Pinpoint the cell where the given text exists, returning its [X, Y] midpoint coordinate. 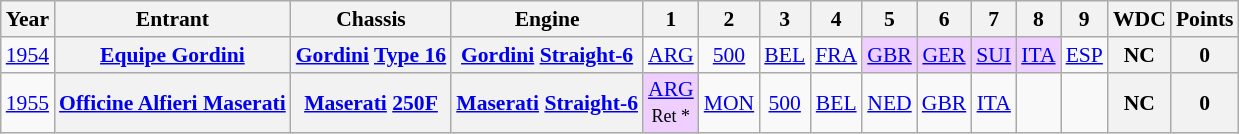
NED [890, 102]
WDC [1140, 19]
8 [1038, 19]
Officine Alfieri Maserati [172, 102]
ARGRet * [671, 102]
Entrant [172, 19]
Engine [547, 19]
1 [671, 19]
4 [836, 19]
1954 [28, 55]
FRA [836, 55]
Points [1205, 19]
7 [994, 19]
SUI [994, 55]
3 [784, 19]
ARG [671, 55]
GER [944, 55]
Maserati 250F [371, 102]
Gordini Straight-6 [547, 55]
ESP [1084, 55]
2 [730, 19]
Equipe Gordini [172, 55]
Chassis [371, 19]
6 [944, 19]
9 [1084, 19]
1955 [28, 102]
Gordini Type 16 [371, 55]
Maserati Straight-6 [547, 102]
MON [730, 102]
5 [890, 19]
Year [28, 19]
